Return (x, y) of the center of cell containing provided text 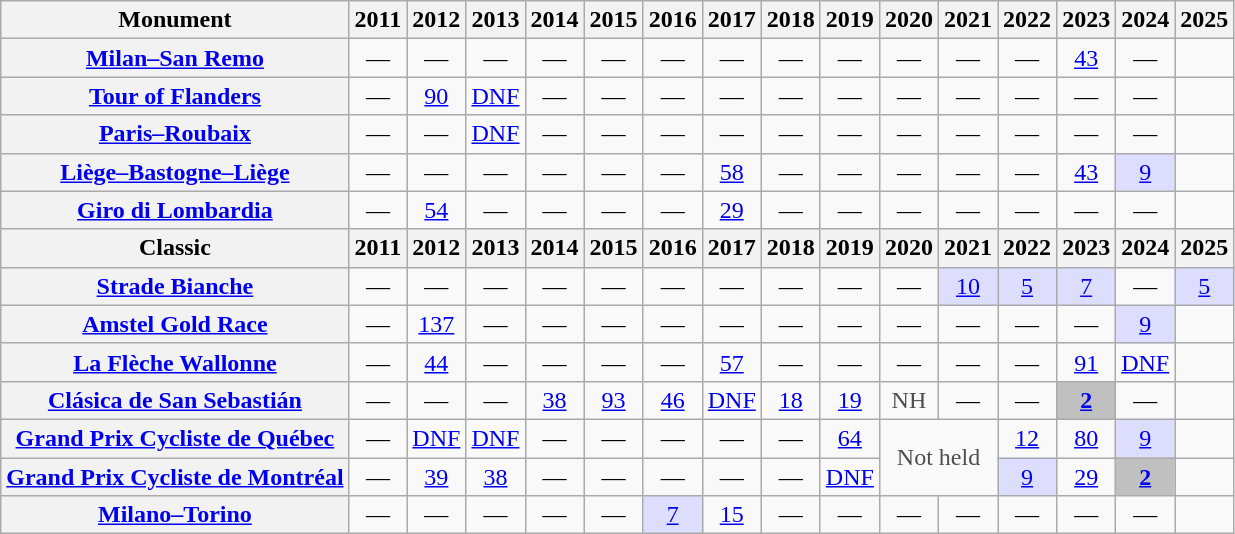
Milan–San Remo (175, 58)
54 (436, 210)
137 (436, 324)
NH (908, 400)
Classic (175, 248)
Monument (175, 20)
Grand Prix Cycliste de Québec (175, 438)
90 (436, 96)
Giro di Lombardia (175, 210)
80 (1086, 438)
44 (436, 362)
Milano–Torino (175, 515)
Tour of Flanders (175, 96)
Liège–Bastogne–Liège (175, 172)
15 (732, 515)
64 (850, 438)
10 (968, 286)
58 (732, 172)
91 (1086, 362)
18 (790, 400)
Not held (938, 457)
93 (614, 400)
Clásica de San Sebastián (175, 400)
Grand Prix Cycliste de Montréal (175, 477)
46 (672, 400)
12 (1028, 438)
57 (732, 362)
19 (850, 400)
La Flèche Wallonne (175, 362)
Strade Bianche (175, 286)
Amstel Gold Race (175, 324)
39 (436, 477)
Paris–Roubaix (175, 134)
